Extract the (X, Y) coordinate from the center of the cell holding the provided text.  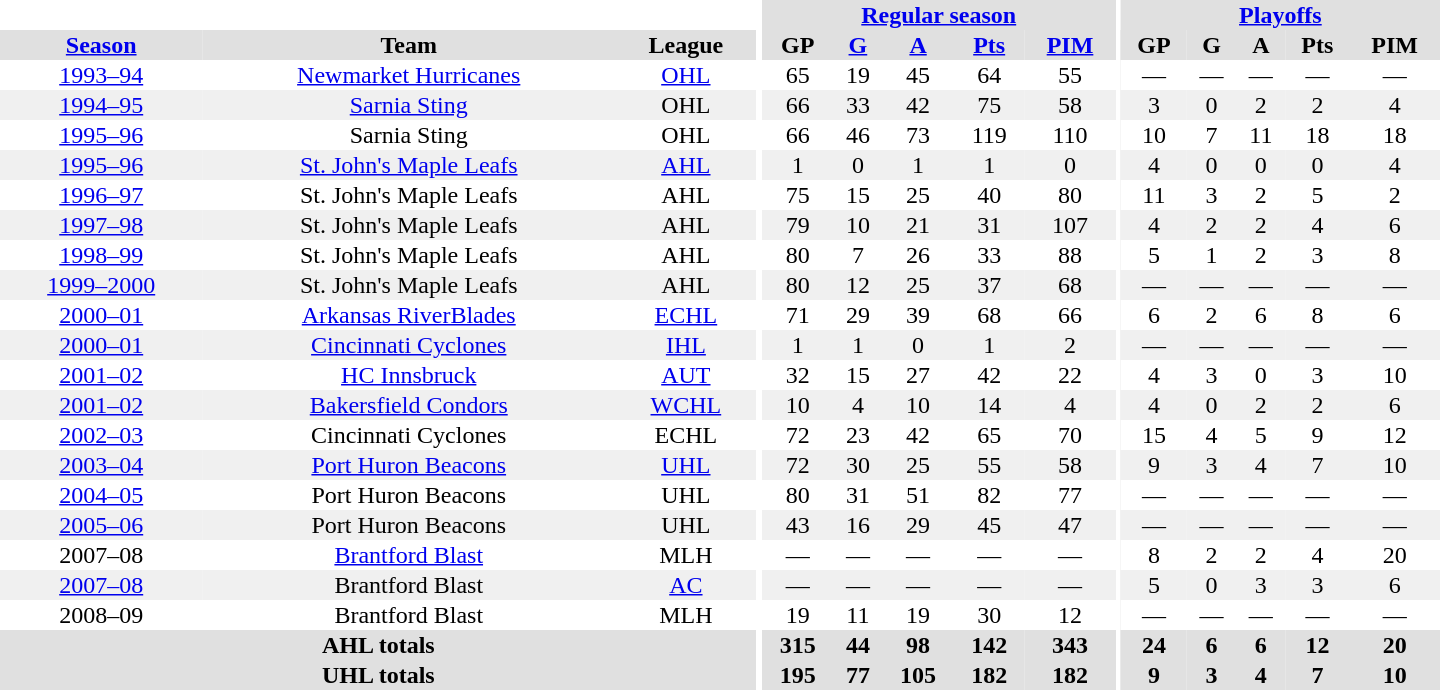
22 (1070, 375)
105 (918, 675)
Playoffs (1280, 15)
Regular season (938, 15)
23 (858, 435)
1998–99 (101, 255)
82 (990, 495)
Bakersfield Condors (408, 405)
Team (408, 45)
Season (101, 45)
AUT (686, 375)
AC (686, 585)
1994–95 (101, 105)
195 (798, 675)
37 (990, 285)
44 (858, 645)
107 (1070, 225)
24 (1154, 645)
1993–94 (101, 75)
79 (798, 225)
119 (990, 135)
39 (918, 315)
315 (798, 645)
16 (858, 525)
64 (990, 75)
46 (858, 135)
1996–97 (101, 195)
1997–98 (101, 225)
32 (798, 375)
70 (1070, 435)
43 (798, 525)
2004–05 (101, 495)
2008–09 (101, 615)
2003–04 (101, 465)
110 (1070, 135)
26 (918, 255)
1999–2000 (101, 285)
Arkansas RiverBlades (408, 315)
2005–06 (101, 525)
51 (918, 495)
14 (990, 405)
27 (918, 375)
98 (918, 645)
40 (990, 195)
2002–03 (101, 435)
21 (918, 225)
88 (1070, 255)
WCHL (686, 405)
Newmarket Hurricanes (408, 75)
47 (1070, 525)
71 (798, 315)
73 (918, 135)
343 (1070, 645)
HC Innsbruck (408, 375)
AHL totals (378, 645)
IHL (686, 345)
142 (990, 645)
UHL totals (378, 675)
League (686, 45)
